Determine the [X, Y] coordinate at the center of the cell enclosing the given text.  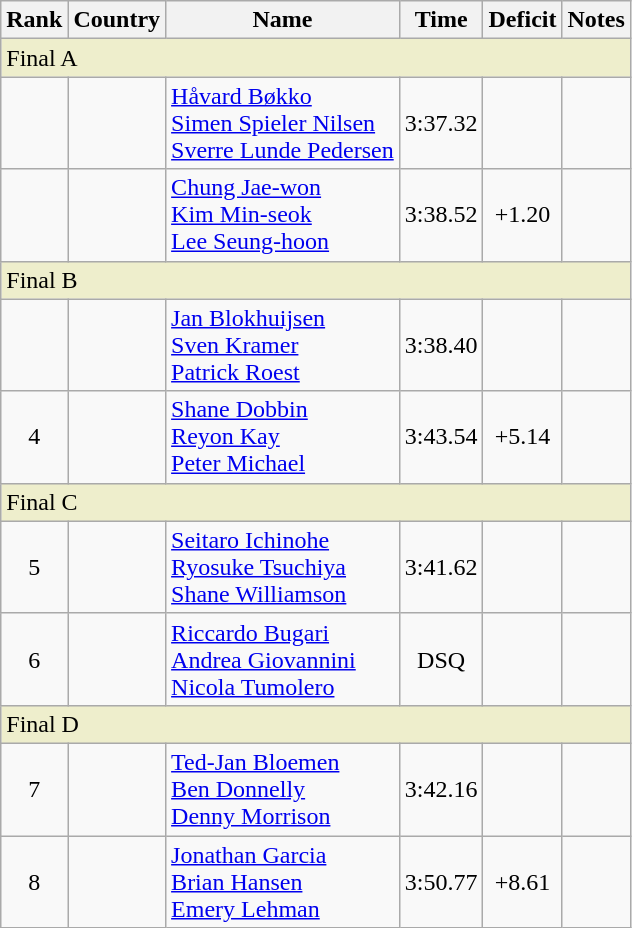
3:42.16 [441, 789]
Rank [34, 20]
+5.14 [522, 437]
Notes [596, 20]
Final D [316, 724]
Jonathan GarciaBrian HansenEmery Lehman [283, 882]
Shane DobbinReyon KayPeter Michael [283, 437]
Chung Jae-wonKim Min-seokLee Seung-hoon [283, 215]
7 [34, 789]
Riccardo BugariAndrea GiovanniniNicola Tumolero [283, 659]
Country [117, 20]
Final C [316, 502]
Final A [316, 58]
3:41.62 [441, 567]
DSQ [441, 659]
3:38.40 [441, 345]
3:38.52 [441, 215]
Final B [316, 280]
8 [34, 882]
Jan BlokhuijsenSven KramerPatrick Roest [283, 345]
Seitaro IchinoheRyosuke TsuchiyaShane Williamson [283, 567]
Ted-Jan BloemenBen DonnellyDenny Morrison [283, 789]
Deficit [522, 20]
5 [34, 567]
3:37.32 [441, 123]
+8.61 [522, 882]
Time [441, 20]
3:50.77 [441, 882]
3:43.54 [441, 437]
+1.20 [522, 215]
Name [283, 20]
6 [34, 659]
Håvard BøkkoSimen Spieler NilsenSverre Lunde Pedersen [283, 123]
4 [34, 437]
